Return the [X, Y] coordinate for the center point of the cell that contains the specified text.  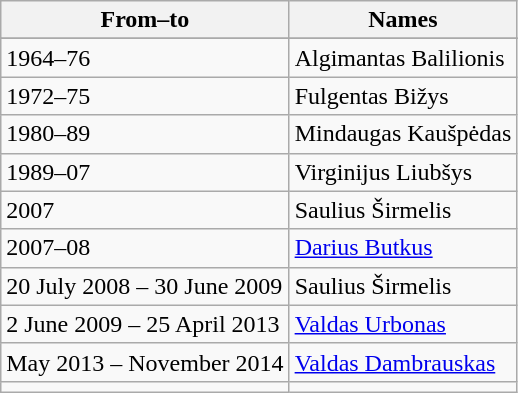
20 July 2008 – 30 June 2009 [145, 286]
1989–07 [145, 172]
2007 [145, 210]
Mindaugas Kaušpėdas [403, 134]
Valdas Urbonas [403, 324]
1972–75 [145, 96]
Algimantas Balilionis [403, 58]
2007–08 [145, 248]
May 2013 – November 2014 [145, 362]
From–to [145, 20]
Darius Butkus [403, 248]
Fulgentas Bižys [403, 96]
Virginijus Liubšys [403, 172]
1980–89 [145, 134]
Valdas Dambrauskas [403, 362]
2 June 2009 – 25 April 2013 [145, 324]
1964–76 [145, 58]
Names [403, 20]
